Locate the cell with the specified text and output its (X, Y) center coordinate. 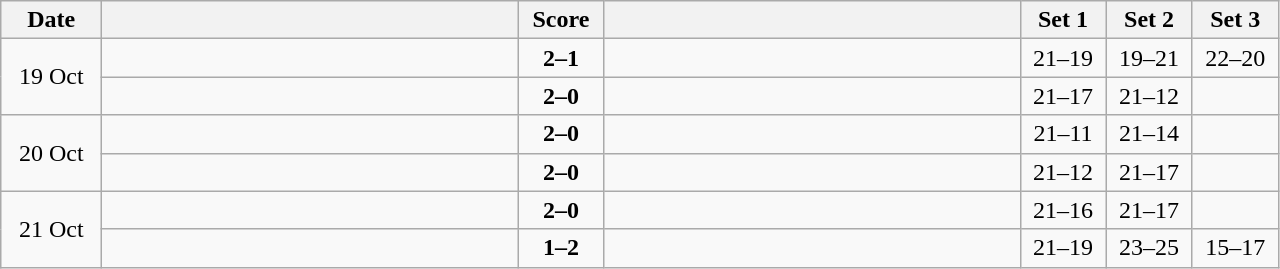
Set 2 (1149, 20)
21 Oct (52, 229)
20 Oct (52, 153)
Set 1 (1063, 20)
21–16 (1063, 210)
19–21 (1149, 58)
15–17 (1235, 248)
21–11 (1063, 134)
Score (561, 20)
Date (52, 20)
Set 3 (1235, 20)
2–1 (561, 58)
21–14 (1149, 134)
22–20 (1235, 58)
23–25 (1149, 248)
19 Oct (52, 77)
1–2 (561, 248)
